Scan for the cell matching the given text and deliver its [x, y] coordinate at center. 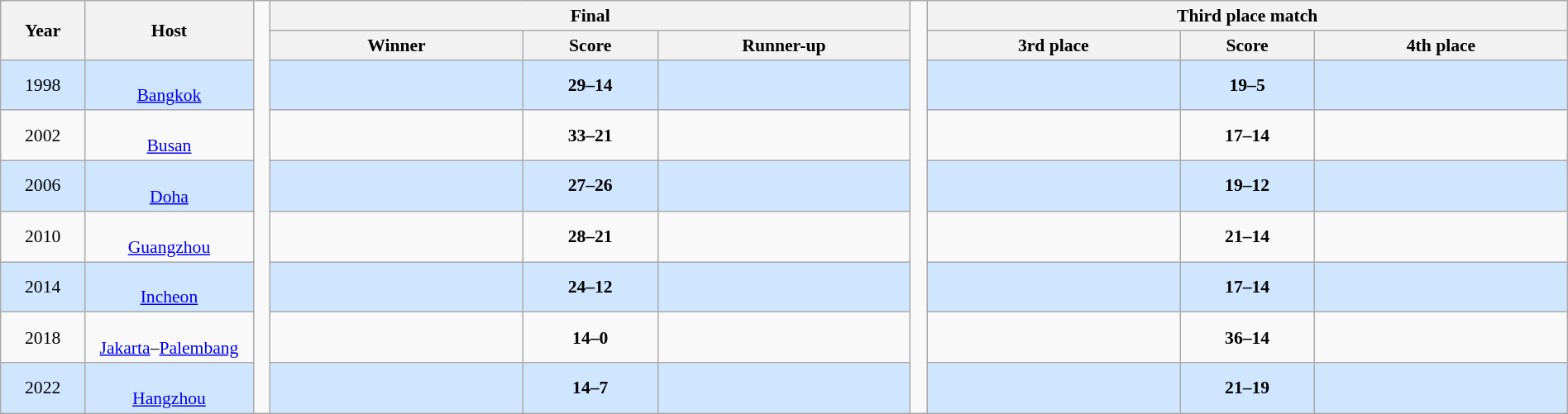
Winner [397, 45]
Jakarta–Palembang [170, 337]
Third place match [1247, 16]
4th place [1441, 45]
3rd place [1054, 45]
Doha [170, 187]
21–14 [1247, 236]
27–26 [590, 187]
24–12 [590, 288]
Runner-up [784, 45]
Host [170, 30]
2022 [43, 388]
2002 [43, 136]
Guangzhou [170, 236]
2014 [43, 288]
19–5 [1247, 84]
33–21 [590, 136]
Final [590, 16]
36–14 [1247, 337]
28–21 [590, 236]
Hangzhou [170, 388]
Year [43, 30]
2006 [43, 187]
Bangkok [170, 84]
1998 [43, 84]
2010 [43, 236]
2018 [43, 337]
29–14 [590, 84]
19–12 [1247, 187]
Incheon [170, 288]
Busan [170, 136]
14–0 [590, 337]
21–19 [1247, 388]
14–7 [590, 388]
